Scan for the cell matching the given text and deliver its [X, Y] coordinate at center. 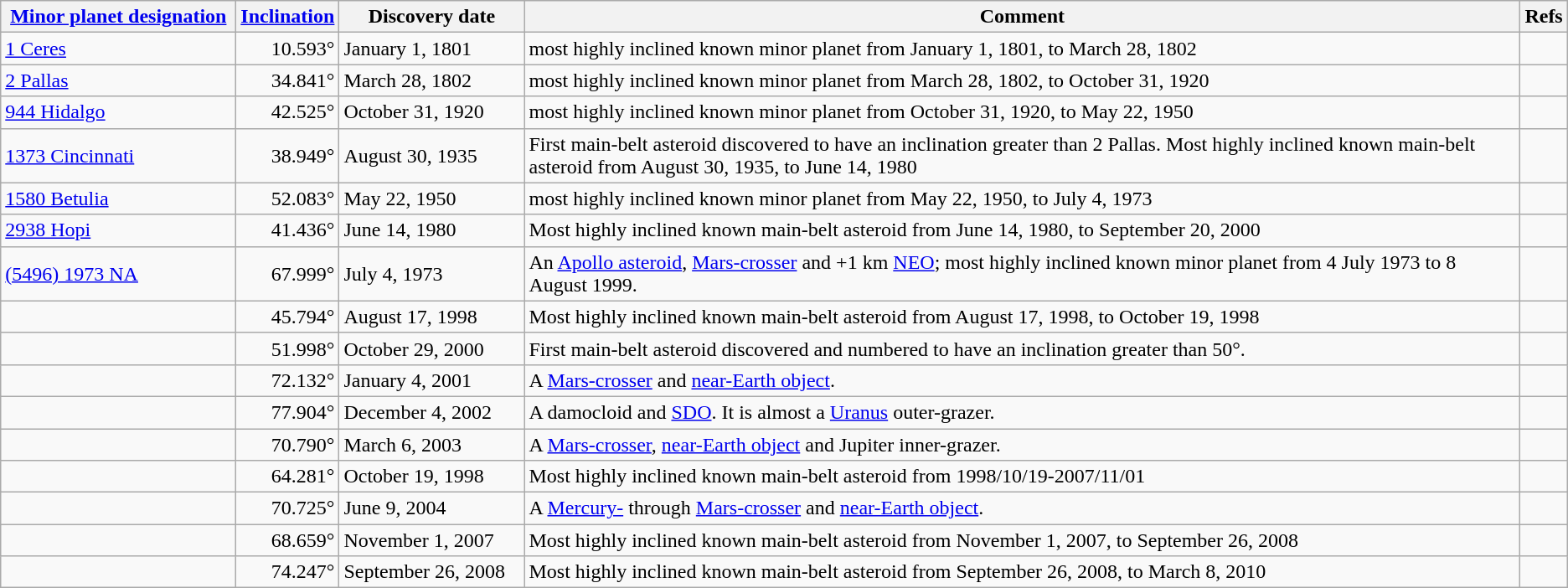
Most highly inclined known main-belt asteroid from June 14, 1980, to September 20, 2000 [1022, 230]
October 19, 1998 [432, 477]
July 4, 1973 [432, 273]
October 31, 1920 [432, 112]
December 4, 2002 [432, 412]
41.436° [288, 230]
Most highly inclined known main-belt asteroid from September 26, 2008, to March 8, 2010 [1022, 572]
January 1, 1801 [432, 49]
May 22, 1950 [432, 199]
First main-belt asteroid discovered and numbered to have an inclination greater than 50°. [1022, 348]
August 17, 1998 [432, 317]
70.725° [288, 508]
A Mercury- through Mars-crosser and near-Earth object. [1022, 508]
10.593° [288, 49]
51.998° [288, 348]
A damocloid and SDO. It is almost a Uranus outer-grazer. [1022, 412]
most highly inclined known minor planet from October 31, 1920, to May 22, 1950 [1022, 112]
77.904° [288, 412]
45.794° [288, 317]
June 9, 2004 [432, 508]
67.999° [288, 273]
most highly inclined known minor planet from March 28, 1802, to October 31, 1920 [1022, 80]
2938 Hopi [119, 230]
944 Hidalgo [119, 112]
Minor planet designation [119, 17]
52.083° [288, 199]
June 14, 1980 [432, 230]
42.525° [288, 112]
2 Pallas [119, 80]
(5496) 1973 NA [119, 273]
A Mars-crosser and near-Earth object. [1022, 380]
March 6, 2003 [432, 445]
68.659° [288, 540]
34.841° [288, 80]
Most highly inclined known main-belt asteroid from November 1, 2007, to September 26, 2008 [1022, 540]
Most highly inclined known main-belt asteroid from August 17, 1998, to October 19, 1998 [1022, 317]
72.132° [288, 380]
September 26, 2008 [432, 572]
March 28, 1802 [432, 80]
64.281° [288, 477]
70.790° [288, 445]
August 30, 1935 [432, 156]
Comment [1022, 17]
Refs [1544, 17]
38.949° [288, 156]
1 Ceres [119, 49]
1373 Cincinnati [119, 156]
Most highly inclined known main-belt asteroid from 1998/10/19-2007/11/01 [1022, 477]
An Apollo asteroid, Mars-crosser and +1 km NEO; most highly inclined known minor planet from 4 July 1973 to 8 August 1999. [1022, 273]
Discovery date [432, 17]
January 4, 2001 [432, 380]
most highly inclined known minor planet from January 1, 1801, to March 28, 1802 [1022, 49]
most highly inclined known minor planet from May 22, 1950, to July 4, 1973 [1022, 199]
A Mars-crosser, near-Earth object and Jupiter inner-grazer. [1022, 445]
November 1, 2007 [432, 540]
1580 Betulia [119, 199]
October 29, 2000 [432, 348]
Inclination [288, 17]
74.247° [288, 572]
